Determine the [X, Y] coordinate at the center of the cell enclosing the given text.  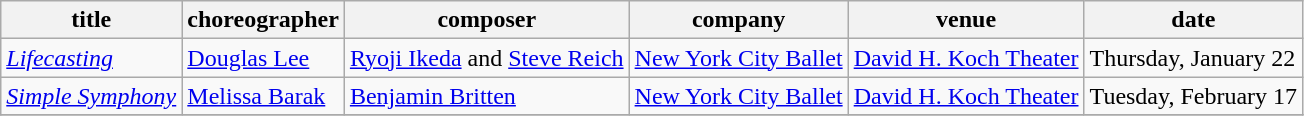
Lifecasting [92, 58]
Benjamin Britten [486, 96]
date [1194, 20]
venue [966, 20]
Ryoji Ikeda and Steve Reich [486, 58]
choreographer [264, 20]
Simple Symphony [92, 96]
composer [486, 20]
Tuesday, February 17 [1194, 96]
Thursday, January 22 [1194, 58]
Melissa Barak [264, 96]
company [738, 20]
title [92, 20]
Douglas Lee [264, 58]
